For the text-containing cell, return its midpoint in [x, y] coordinate format. 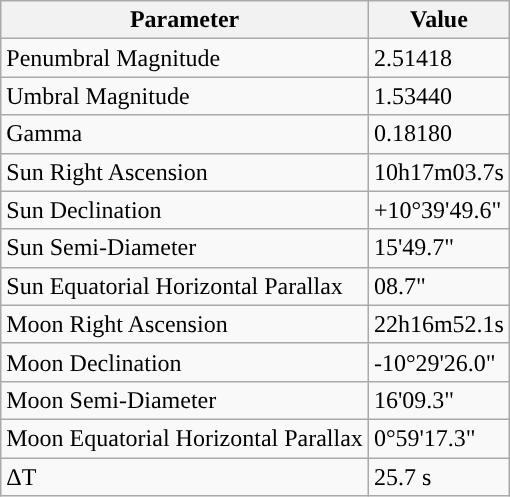
0.18180 [438, 134]
25.7 s [438, 477]
Umbral Magnitude [185, 96]
+10°39'49.6" [438, 210]
08.7" [438, 286]
-10°29'26.0" [438, 362]
Sun Right Ascension [185, 172]
Parameter [185, 20]
2.51418 [438, 58]
Penumbral Magnitude [185, 58]
Value [438, 20]
Moon Semi-Diameter [185, 400]
1.53440 [438, 96]
10h17m03.7s [438, 172]
Moon Equatorial Horizontal Parallax [185, 438]
16'09.3" [438, 400]
22h16m52.1s [438, 324]
Gamma [185, 134]
Sun Declination [185, 210]
Sun Semi-Diameter [185, 248]
15'49.7" [438, 248]
Sun Equatorial Horizontal Parallax [185, 286]
0°59'17.3" [438, 438]
Moon Declination [185, 362]
ΔT [185, 477]
Moon Right Ascension [185, 324]
